Locate the cell with the specified text and output its [x, y] center coordinate. 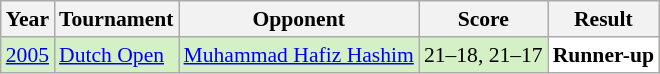
Score [484, 19]
Opponent [299, 19]
Result [604, 19]
Muhammad Hafiz Hashim [299, 55]
Tournament [116, 19]
21–18, 21–17 [484, 55]
Year [28, 19]
Dutch Open [116, 55]
Runner-up [604, 55]
2005 [28, 55]
